From the cell containing the given text, extract its center point as (X, Y) coordinate. 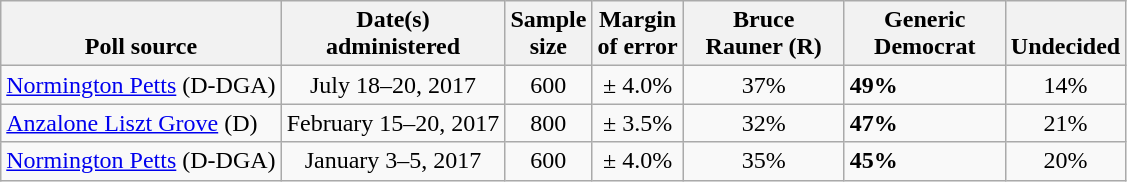
BruceRauner (R) (764, 34)
49% (924, 85)
January 3–5, 2017 (393, 161)
35% (764, 161)
14% (1065, 85)
47% (924, 123)
July 18–20, 2017 (393, 85)
37% (764, 85)
Marginof error (638, 34)
February 15–20, 2017 (393, 123)
GenericDemocrat (924, 34)
45% (924, 161)
Undecided (1065, 34)
21% (1065, 123)
± 3.5% (638, 123)
Samplesize (548, 34)
20% (1065, 161)
Anzalone Liszt Grove (D) (141, 123)
800 (548, 123)
32% (764, 123)
Poll source (141, 34)
Date(s)administered (393, 34)
